Locate the cell with the specified text and output its [x, y] center coordinate. 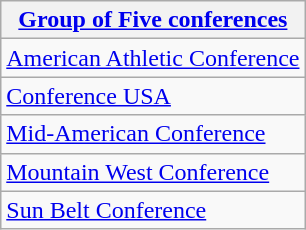
Sun Belt Conference [153, 210]
Mountain West Conference [153, 172]
Conference USA [153, 96]
Mid-American Conference [153, 134]
Group of Five conferences [153, 20]
American Athletic Conference [153, 58]
